Output the (x, y) coordinate of the center of the cell containing the given text.  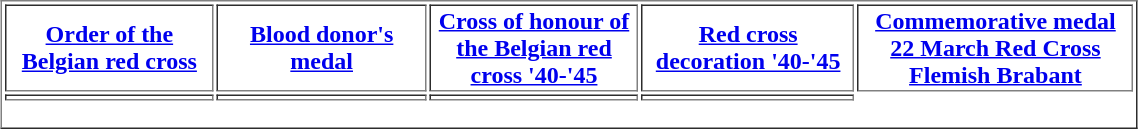
Cross of honour of the Belgian red cross '40-'45 (534, 48)
Order of the Belgian red cross (110, 48)
Commemorative medal 22 March Red Cross Flemish Brabant (996, 48)
Blood donor's medal (322, 48)
Red cross decoration '40-'45 (748, 48)
